Locate the cell with the specified text and output its [x, y] center coordinate. 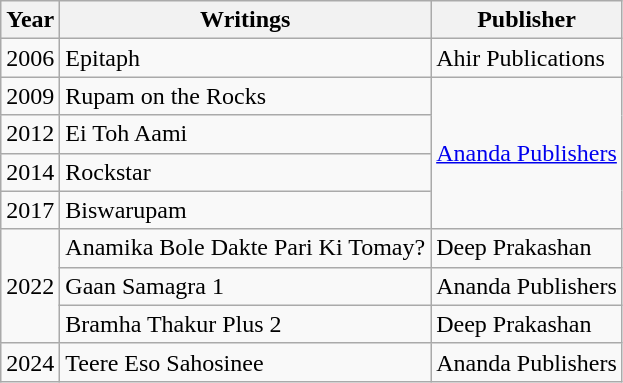
Anamika Bole Dakte Pari Ki Tomay? [246, 248]
2014 [30, 172]
Epitaph [246, 58]
2012 [30, 134]
Teere Eso Sahosinee [246, 362]
2024 [30, 362]
Writings [246, 20]
Ei Toh Aami [246, 134]
2017 [30, 210]
Publisher [527, 20]
2009 [30, 96]
Rupam on the Rocks [246, 96]
2022 [30, 286]
Ahir Publications [527, 58]
2006 [30, 58]
Year [30, 20]
Bramha Thakur Plus 2 [246, 324]
Rockstar [246, 172]
Gaan Samagra 1 [246, 286]
Biswarupam [246, 210]
